Detect which cell encompasses the target text, then output its (x, y) center coordinate. 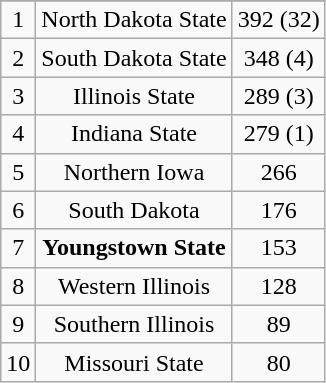
5 (18, 172)
176 (278, 210)
348 (4) (278, 58)
8 (18, 286)
Southern Illinois (134, 324)
Indiana State (134, 134)
South Dakota State (134, 58)
Illinois State (134, 96)
South Dakota (134, 210)
80 (278, 362)
289 (3) (278, 96)
279 (1) (278, 134)
Missouri State (134, 362)
89 (278, 324)
Youngstown State (134, 248)
266 (278, 172)
6 (18, 210)
128 (278, 286)
Northern Iowa (134, 172)
North Dakota State (134, 20)
10 (18, 362)
153 (278, 248)
392 (32) (278, 20)
2 (18, 58)
1 (18, 20)
4 (18, 134)
Western Illinois (134, 286)
9 (18, 324)
3 (18, 96)
7 (18, 248)
